Scan for the cell matching the given text and deliver its [x, y] coordinate at center. 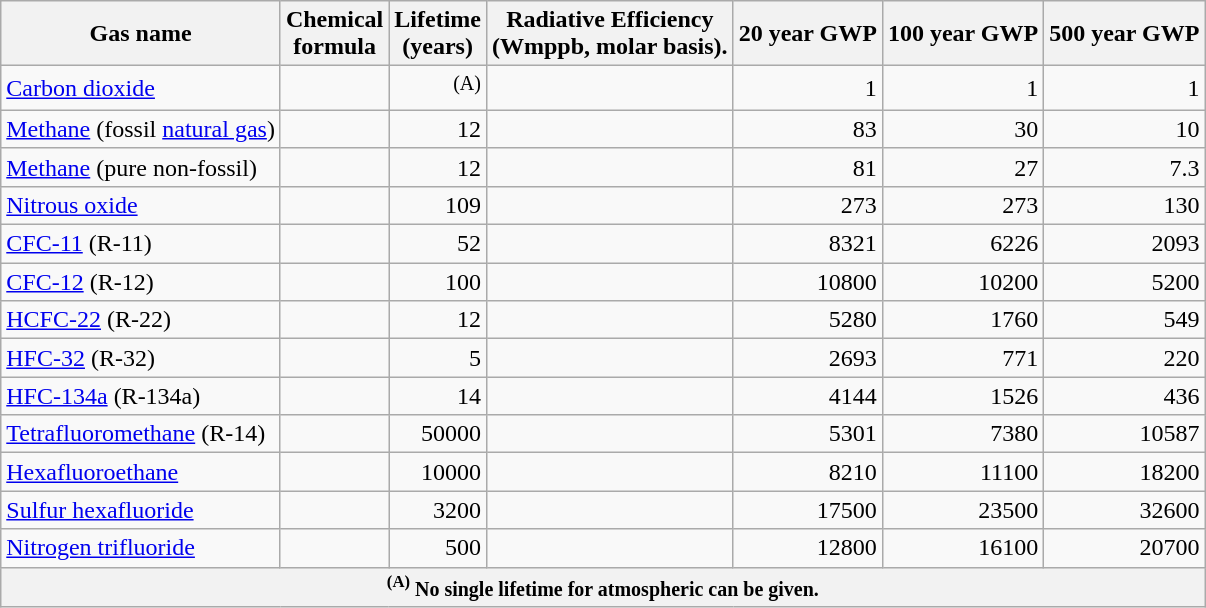
10 [1124, 129]
(A) No single lifetime for atmospheric can be given. [603, 587]
549 [1124, 320]
17500 [808, 510]
771 [962, 358]
50000 [438, 434]
Methane (pure non-fossil) [141, 167]
Methane (fossil natural gas) [141, 129]
20700 [1124, 548]
500 [438, 548]
32600 [1124, 510]
220 [1124, 358]
CFC-12 (R-12) [141, 282]
HFC-32 (R-32) [141, 358]
12800 [808, 548]
4144 [808, 396]
8321 [808, 244]
11100 [962, 472]
10000 [438, 472]
CFC-11 (R-11) [141, 244]
Hexafluoroethane [141, 472]
8210 [808, 472]
14 [438, 396]
5 [438, 358]
23500 [962, 510]
500 year GWP [1124, 34]
1760 [962, 320]
7380 [962, 434]
52 [438, 244]
436 [1124, 396]
18200 [1124, 472]
HCFC-22 (R-22) [141, 320]
2693 [808, 358]
10200 [962, 282]
7.3 [1124, 167]
109 [438, 205]
30 [962, 129]
100 year GWP [962, 34]
10800 [808, 282]
Radiative Efficiency(Wmppb, molar basis). [610, 34]
Sulfur hexafluoride [141, 510]
Chemicalformula [334, 34]
Tetrafluoromethane (R-14) [141, 434]
20 year GWP [808, 34]
130 [1124, 205]
Nitrogen trifluoride [141, 548]
6226 [962, 244]
81 [808, 167]
100 [438, 282]
5280 [808, 320]
1526 [962, 396]
3200 [438, 510]
16100 [962, 548]
27 [962, 167]
Gas name [141, 34]
Nitrous oxide [141, 205]
Carbon dioxide [141, 88]
5200 [1124, 282]
Lifetime(years) [438, 34]
10587 [1124, 434]
2093 [1124, 244]
5301 [808, 434]
(A) [438, 88]
HFC-134a (R-134a) [141, 396]
83 [808, 129]
